Return [X, Y] of the center of cell containing provided text 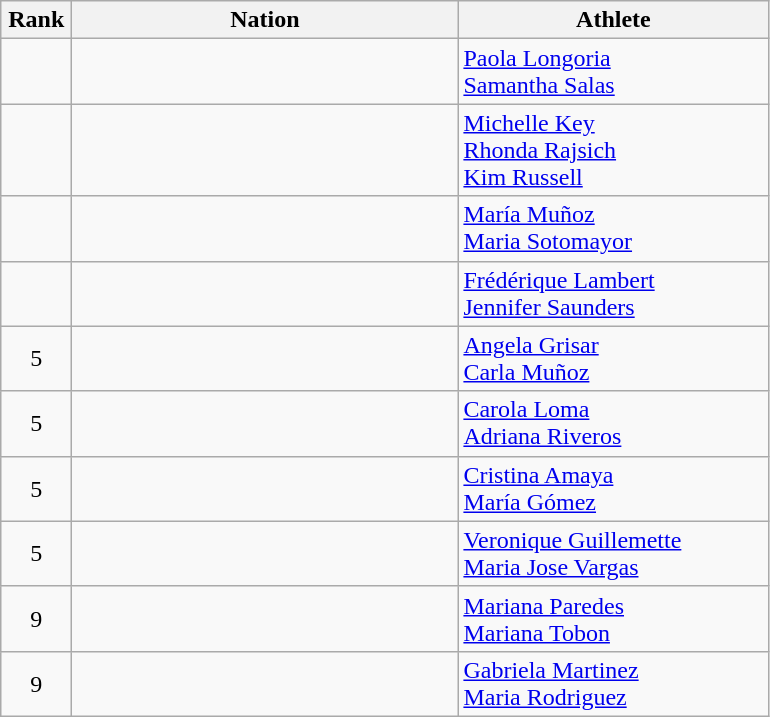
Frédérique Lambert Jennifer Saunders [614, 294]
Angela Grisar Carla Muñoz [614, 358]
Nation [265, 20]
Carola Loma Adriana Riveros [614, 424]
Paola Longoria Samantha Salas [614, 72]
Veronique Guillemette Maria Jose Vargas [614, 554]
Michelle Key Rhonda RajsichKim Russell [614, 150]
María Muñoz Maria Sotomayor [614, 228]
Gabriela Martinez Maria Rodriguez [614, 684]
Athlete [614, 20]
Cristina Amaya María Gómez [614, 488]
Mariana Paredes Mariana Tobon [614, 618]
Rank [36, 20]
